Determine the (X, Y) coordinate at the center of the cell enclosing the given text.  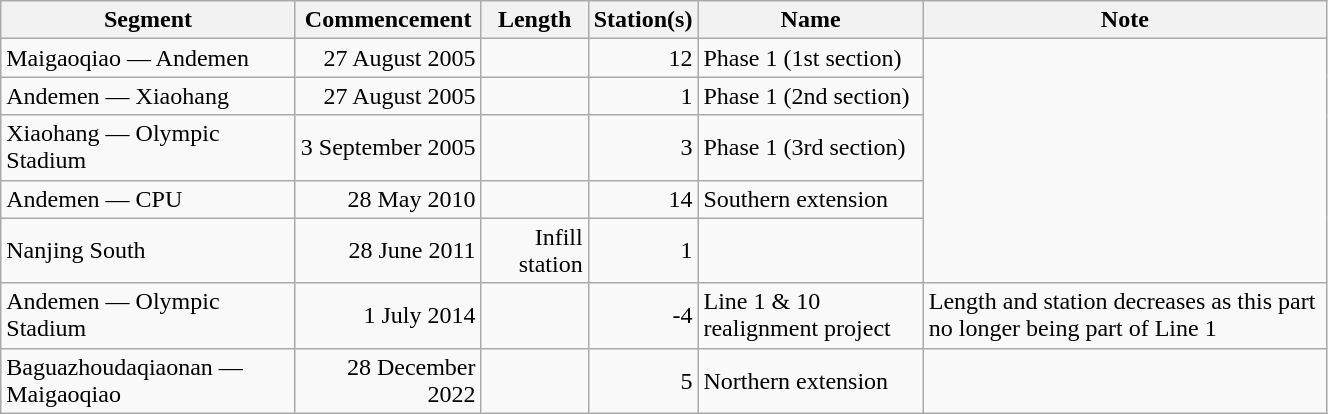
Phase 1 (2nd section) (810, 96)
Baguazhoudaqiaonan — Maigaoqiao (148, 380)
28 June 2011 (388, 250)
Xiaohang — Olympic Stadium (148, 148)
1 July 2014 (388, 316)
-4 (643, 316)
Note (1124, 20)
Nanjing South (148, 250)
Name (810, 20)
Andemen — Olympic Stadium (148, 316)
Maigaoqiao — Andemen (148, 58)
Line 1 & 10 realignment project (810, 316)
3 September 2005 (388, 148)
Infill station (534, 250)
5 (643, 380)
3 (643, 148)
28 May 2010 (388, 199)
Phase 1 (3rd section) (810, 148)
Length (534, 20)
Commencement (388, 20)
Northern extension (810, 380)
Andemen — Xiaohang (148, 96)
Station(s) (643, 20)
Segment (148, 20)
Andemen — CPU (148, 199)
Southern extension (810, 199)
14 (643, 199)
12 (643, 58)
Length and station decreases as this part no longer being part of Line 1 (1124, 316)
Phase 1 (1st section) (810, 58)
28 December 2022 (388, 380)
